Pinpoint the cell where the given text exists, returning its [x, y] midpoint coordinate. 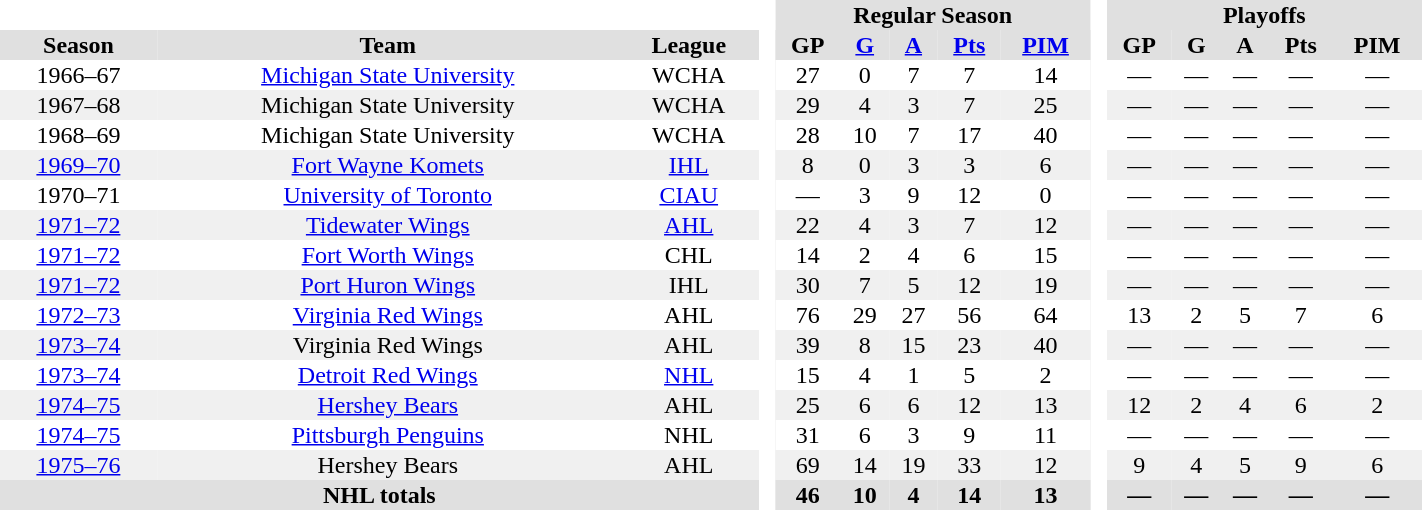
1 [914, 375]
CHL [689, 255]
Team [388, 45]
33 [970, 465]
1968–69 [78, 135]
1969–70 [78, 165]
Port Huron Wings [388, 285]
23 [970, 345]
76 [808, 315]
69 [808, 465]
39 [808, 345]
22 [808, 225]
Detroit Red Wings [388, 375]
Tidewater Wings [388, 225]
Fort Wayne Komets [388, 165]
17 [970, 135]
CIAU [689, 195]
NHL totals [380, 495]
University of Toronto [388, 195]
46 [808, 495]
1970–71 [78, 195]
1972–73 [78, 315]
1966–67 [78, 75]
56 [970, 315]
Pittsburgh Penguins [388, 435]
Playoffs [1264, 15]
31 [808, 435]
1967–68 [78, 105]
11 [1046, 435]
League [689, 45]
Regular Season [932, 15]
Fort Worth Wings [388, 255]
64 [1046, 315]
Season [78, 45]
1975–76 [78, 465]
30 [808, 285]
28 [808, 135]
